Provide the [x, y] coordinate of the cell's center where the given text is located.  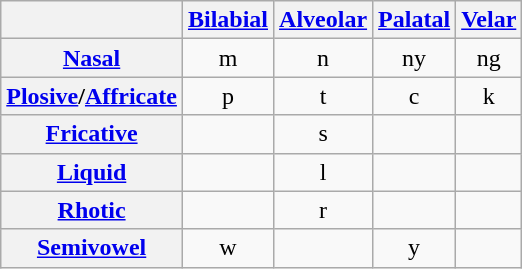
p [228, 96]
r [324, 210]
ng [489, 58]
n [324, 58]
Bilabial [228, 20]
t [324, 96]
Nasal [92, 58]
k [489, 96]
m [228, 58]
ny [414, 58]
Fricative [92, 134]
Velar [489, 20]
w [228, 248]
Alveolar [324, 20]
c [414, 96]
y [414, 248]
s [324, 134]
Rhotic [92, 210]
Semivowel [92, 248]
Plosive/Affricate [92, 96]
l [324, 172]
Liquid [92, 172]
Palatal [414, 20]
